Pinpoint the cell where the given text exists, returning its (x, y) midpoint coordinate. 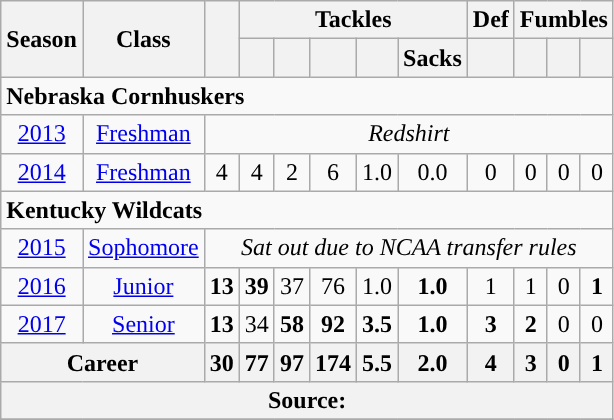
Redshirt (408, 134)
2016 (42, 286)
Sophomore (143, 248)
5.5 (376, 362)
Season (42, 39)
76 (332, 286)
Tackles (353, 20)
174 (332, 362)
Def (490, 20)
77 (256, 362)
39 (256, 286)
6 (332, 172)
Class (143, 39)
2014 (42, 172)
Junior (143, 286)
Sat out due to NCAA transfer rules (408, 248)
30 (222, 362)
3.5 (376, 324)
Source: (308, 400)
Kentucky Wildcats (308, 210)
37 (292, 286)
0.0 (433, 172)
Senior (143, 324)
Nebraska Cornhuskers (308, 96)
Fumbles (564, 20)
2.0 (433, 362)
Sacks (433, 58)
Career (102, 362)
97 (292, 362)
2017 (42, 324)
58 (292, 324)
34 (256, 324)
92 (332, 324)
2013 (42, 134)
2015 (42, 248)
